Scan for the cell matching the given text and deliver its (X, Y) coordinate at center. 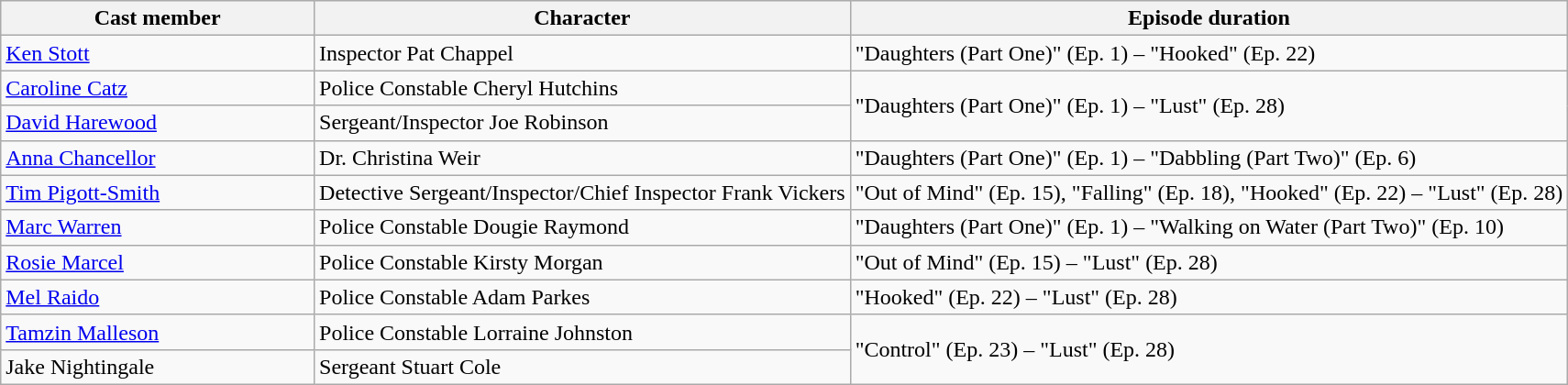
Dr. Christina Weir (583, 158)
Police Constable Cheryl Hutchins (583, 88)
"Control" (Ep. 23) – "Lust" (Ep. 28) (1209, 349)
Inspector Pat Chappel (583, 53)
Rosie Marcel (158, 262)
"Daughters (Part One)" (Ep. 1) – "Lust" (Ep. 28) (1209, 105)
Episode duration (1209, 18)
Cast member (158, 18)
Character (583, 18)
Mel Raido (158, 297)
"Out of Mind" (Ep. 15) – "Lust" (Ep. 28) (1209, 262)
Sergeant Stuart Cole (583, 367)
Ken Stott (158, 53)
Jake Nightingale (158, 367)
Police Constable Dougie Raymond (583, 227)
"Out of Mind" (Ep. 15), "Falling" (Ep. 18), "Hooked" (Ep. 22) – "Lust" (Ep. 28) (1209, 192)
Sergeant/Inspector Joe Robinson (583, 123)
David Harewood (158, 123)
"Daughters (Part One)" (Ep. 1) – "Walking on Water (Part Two)" (Ep. 10) (1209, 227)
Tamzin Malleson (158, 332)
Police Constable Kirsty Morgan (583, 262)
Marc Warren (158, 227)
Caroline Catz (158, 88)
Police Constable Lorraine Johnston (583, 332)
Police Constable Adam Parkes (583, 297)
Anna Chancellor (158, 158)
Detective Sergeant/Inspector/Chief Inspector Frank Vickers (583, 192)
Tim Pigott-Smith (158, 192)
"Daughters (Part One)" (Ep. 1) – "Hooked" (Ep. 22) (1209, 53)
"Daughters (Part One)" (Ep. 1) – "Dabbling (Part Two)" (Ep. 6) (1209, 158)
"Hooked" (Ep. 22) – "Lust" (Ep. 28) (1209, 297)
